For the text-containing cell, return its midpoint in [X, Y] coordinate format. 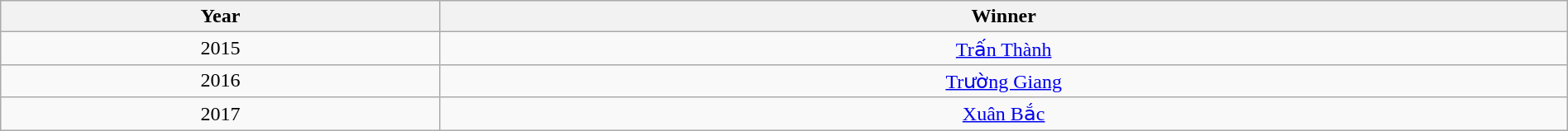
Winner [1004, 16]
Trường Giang [1004, 81]
Trấn Thành [1004, 49]
Xuân Bắc [1004, 114]
Year [220, 16]
2016 [220, 81]
2017 [220, 114]
2015 [220, 49]
